Identify which cell holds the provided text, then report its [X, Y] central coordinate. 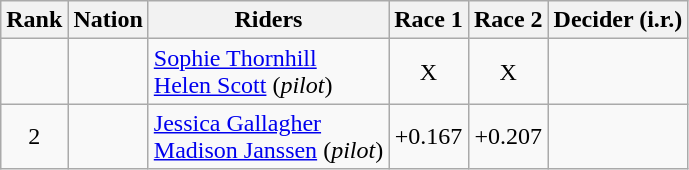
Race 1 [429, 20]
Race 2 [508, 20]
Rank [34, 20]
Nation [108, 20]
Decider (i.r.) [618, 20]
Jessica GallagherMadison Janssen (pilot) [268, 136]
2 [34, 136]
+0.207 [508, 136]
+0.167 [429, 136]
Sophie ThornhillHelen Scott (pilot) [268, 72]
Riders [268, 20]
